Capture the cell that displays the provided text and extract its (X, Y) central coordinate. 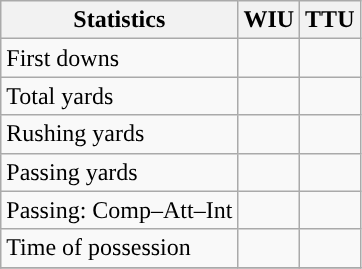
WIU (269, 20)
Rushing yards (120, 134)
Passing yards (120, 172)
Total yards (120, 96)
Passing: Comp–Att–Int (120, 210)
Time of possession (120, 248)
Statistics (120, 20)
TTU (330, 20)
First downs (120, 58)
